Output the [x, y] coordinate of the center of the cell containing the given text.  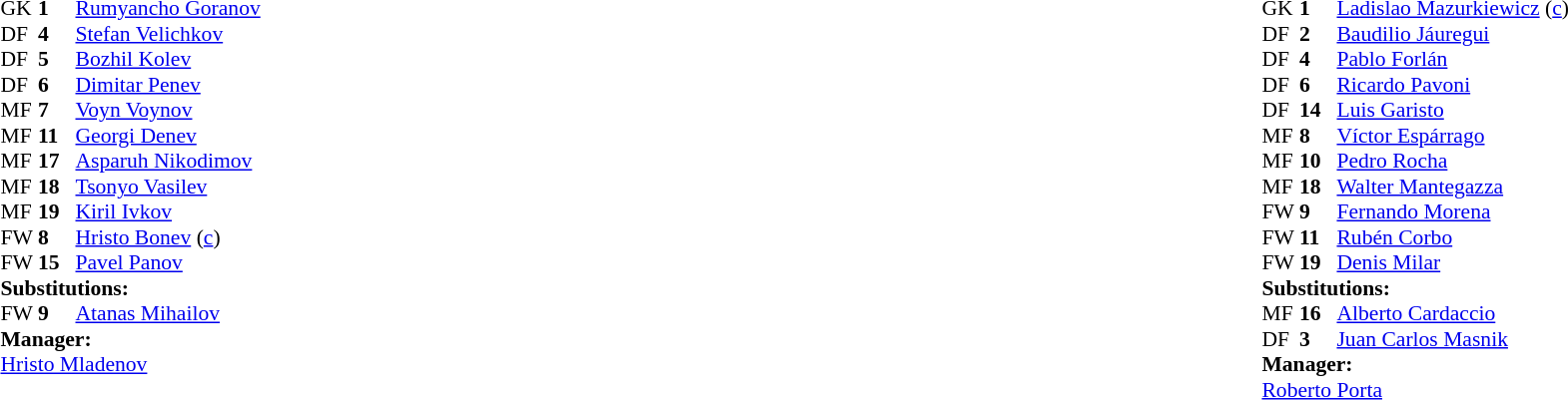
Substitutions: [130, 288]
5 [57, 59]
7 [57, 111]
14 [1318, 111]
Asparuh Nikodimov [168, 161]
Manager: [130, 339]
Kiril Ivkov [168, 212]
10 [1318, 161]
Hristo Bonev (c) [168, 237]
Stefan Velichkov [168, 34]
3 [1318, 339]
15 [57, 262]
17 [57, 161]
2 [1318, 34]
Dimitar Penev [168, 85]
Bozhil Kolev [168, 59]
Georgi Denev [168, 136]
16 [1318, 314]
Atanas Mihailov [168, 314]
Tsonyo Vasilev [168, 187]
Pavel Panov [168, 262]
Voyn Voynov [168, 111]
Hristo Mladenov [130, 364]
